Locate the cell with the specified text and output its [X, Y] center coordinate. 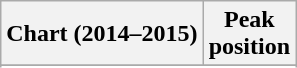
Peakposition [249, 34]
Chart (2014–2015) [102, 34]
